Scan for the cell matching the given text and deliver its [x, y] coordinate at center. 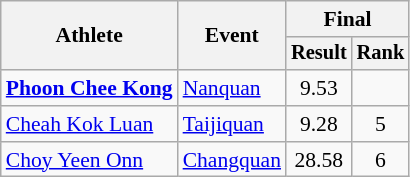
9.28 [319, 124]
Result [319, 54]
Athlete [90, 36]
5 [381, 124]
9.53 [319, 88]
Phoon Chee Kong [90, 88]
Event [232, 36]
Rank [381, 54]
Nanquan [232, 88]
Taijiquan [232, 124]
Final [348, 19]
Cheah Kok Luan [90, 124]
